Search for the cell housing the specified text and yield its (X, Y) center coordinate. 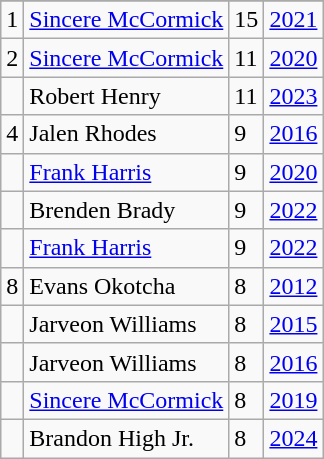
1 (12, 20)
2019 (294, 400)
2024 (294, 438)
2021 (294, 20)
Brenden Brady (126, 210)
2 (12, 58)
Robert Henry (126, 96)
2023 (294, 96)
15 (246, 20)
2015 (294, 324)
Evans Okotcha (126, 286)
Jalen Rhodes (126, 134)
2012 (294, 286)
Brandon High Jr. (126, 438)
4 (12, 134)
